From the cell containing the given text, extract its center point as (x, y) coordinate. 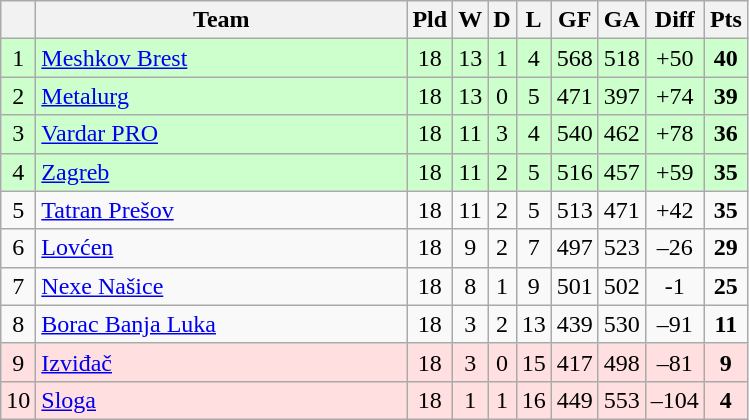
449 (574, 400)
Pts (726, 20)
497 (574, 248)
Diff (674, 20)
Sloga (222, 400)
L (534, 20)
36 (726, 134)
513 (574, 210)
Pld (430, 20)
Nexe Našice (222, 286)
W (470, 20)
516 (574, 172)
+59 (674, 172)
Vardar PRO (222, 134)
–104 (674, 400)
GF (574, 20)
Zagreb (222, 172)
D (502, 20)
–91 (674, 324)
Lovćen (222, 248)
–81 (674, 362)
498 (622, 362)
+74 (674, 96)
15 (534, 362)
518 (622, 58)
29 (726, 248)
GA (622, 20)
523 (622, 248)
397 (622, 96)
Tatran Prešov (222, 210)
Izviđač (222, 362)
–26 (674, 248)
553 (622, 400)
457 (622, 172)
10 (18, 400)
568 (574, 58)
39 (726, 96)
Team (222, 20)
501 (574, 286)
Meshkov Brest (222, 58)
40 (726, 58)
530 (622, 324)
462 (622, 134)
Metalurg (222, 96)
Borac Banja Luka (222, 324)
540 (574, 134)
502 (622, 286)
16 (534, 400)
+50 (674, 58)
417 (574, 362)
+78 (674, 134)
25 (726, 286)
+42 (674, 210)
-1 (674, 286)
6 (18, 248)
439 (574, 324)
